Identify which cell holds the provided text, then report its (X, Y) central coordinate. 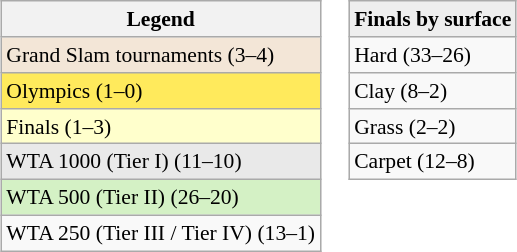
WTA 1000 (Tier I) (11–10) (160, 162)
Finals by surface (432, 19)
Clay (8–2) (432, 91)
Olympics (1–0) (160, 91)
Hard (33–26) (432, 55)
WTA 500 (Tier II) (26–20) (160, 197)
Grass (2–2) (432, 126)
WTA 250 (Tier III / Tier IV) (13–1) (160, 233)
Carpet (12–8) (432, 162)
Grand Slam tournaments (3–4) (160, 55)
Legend (160, 19)
Finals (1–3) (160, 126)
